Detect which cell encompasses the target text, then output its [X, Y] center coordinate. 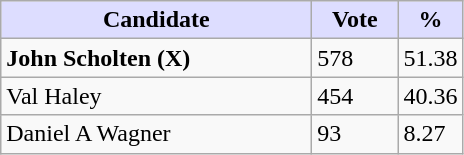
93 [355, 134]
454 [355, 96]
Candidate [156, 20]
51.38 [430, 58]
% [430, 20]
40.36 [430, 96]
578 [355, 58]
Val Haley [156, 96]
Vote [355, 20]
John Scholten (X) [156, 58]
Daniel A Wagner [156, 134]
8.27 [430, 134]
